Find where the given text appears and provide that cell's center as (X, Y) coordinate. 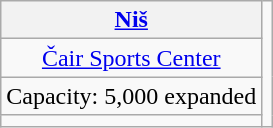
Niš (132, 20)
Čair Sports Center (132, 58)
Capacity: 5,000 expanded (132, 96)
